Capture the cell that displays the provided text and extract its (X, Y) central coordinate. 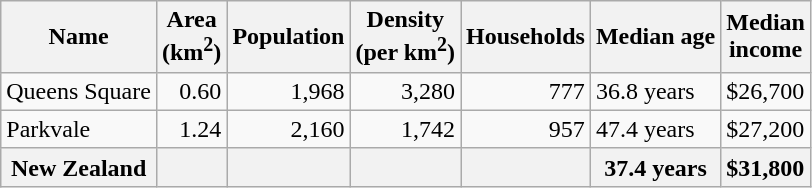
3,280 (406, 91)
Population (288, 37)
Households (526, 37)
777 (526, 91)
Queens Square (79, 91)
0.60 (191, 91)
47.4 years (655, 129)
Parkvale (79, 129)
New Zealand (79, 167)
1,742 (406, 129)
37.4 years (655, 167)
Area(km2) (191, 37)
1.24 (191, 129)
Name (79, 37)
$26,700 (766, 91)
$27,200 (766, 129)
Density(per km2) (406, 37)
2,160 (288, 129)
957 (526, 129)
1,968 (288, 91)
Median age (655, 37)
36.8 years (655, 91)
$31,800 (766, 167)
Medianincome (766, 37)
